Identify which cell holds the provided text, then report its (x, y) central coordinate. 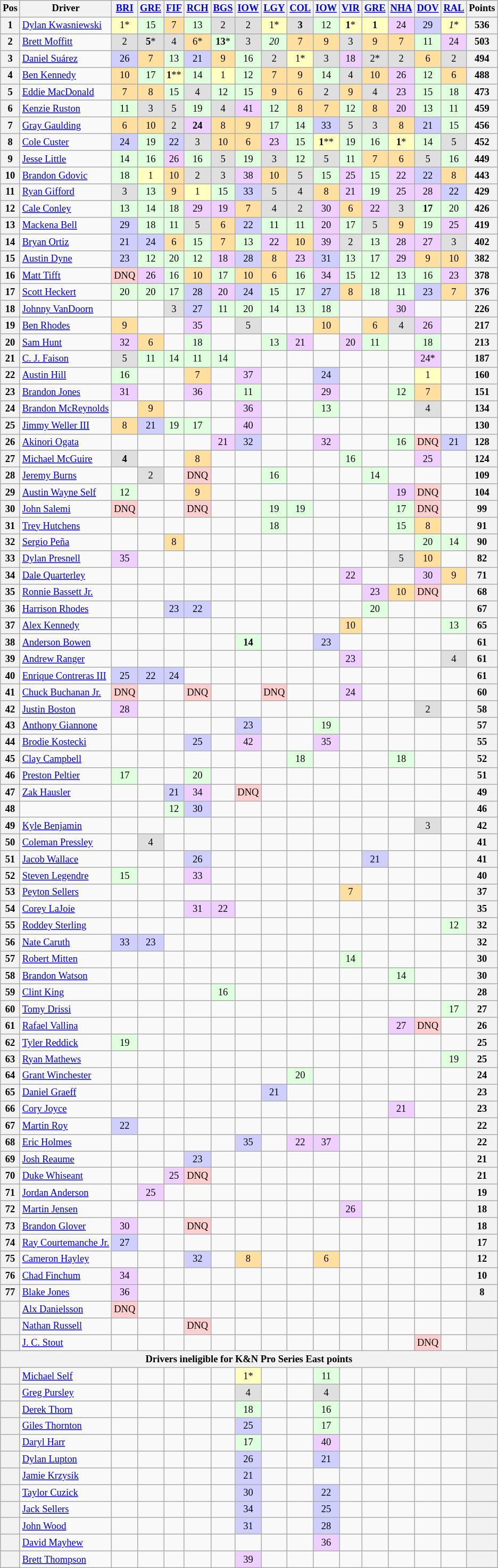
402 (482, 242)
44 (11, 742)
62 (11, 1042)
426 (482, 208)
Derek Thorn (65, 1409)
VIR (351, 9)
NHA (401, 9)
Eddie MacDonald (65, 93)
91 (482, 525)
124 (482, 459)
Points (482, 9)
Drivers ineligible for K&N Pro Series East points (249, 1359)
Brandon McReynolds (65, 409)
Jacob Wallace (65, 859)
Sergio Peña (65, 542)
RCH (197, 9)
Ronnie Bassett Jr. (65, 592)
429 (482, 192)
Roddey Sterling (65, 926)
6* (197, 43)
494 (482, 58)
Anthony Giannone (65, 726)
Alex Kennedy (65, 625)
77 (11, 1293)
Dylan Kwasniewski (65, 26)
Greg Pursley (65, 1393)
John Wood (65, 1526)
COL (300, 9)
Tyler Reddick (65, 1042)
Anderson Bowen (65, 642)
45 (11, 759)
Cameron Hayley (65, 1259)
48 (11, 809)
Tomy Drissi (65, 1009)
Jesse Little (65, 158)
99 (482, 509)
43 (11, 726)
Brett Moffitt (65, 43)
74 (11, 1243)
Bryan Ortiz (65, 242)
47 (11, 792)
Jordan Anderson (65, 1193)
Nate Caruth (65, 942)
Blake Jones (65, 1293)
Ben Kennedy (65, 76)
488 (482, 76)
503 (482, 43)
452 (482, 142)
59 (11, 992)
50 (11, 842)
24* (428, 359)
Giles Thornton (65, 1426)
Dylan Lupton (65, 1459)
Driver (65, 9)
109 (482, 475)
Josh Reaume (65, 1159)
Enrique Contreras III (65, 675)
FIF (175, 9)
187 (482, 359)
BGS (223, 9)
70 (11, 1176)
Robert Mitten (65, 959)
Brodie Kostecki (65, 742)
Corey LaJoie (65, 909)
LGY (275, 9)
56 (11, 942)
64 (11, 1076)
128 (482, 442)
Daryl Harr (65, 1443)
443 (482, 175)
151 (482, 392)
Grant Winchester (65, 1076)
Brett Thompson (65, 1559)
Matt Tifft (65, 275)
Kyle Benjamin (65, 826)
Daniel Graeff (65, 1092)
BRI (124, 9)
449 (482, 158)
217 (482, 325)
54 (11, 909)
Dale Quarterley (65, 575)
2* (375, 58)
Austin Wayne Self (65, 492)
Austin Dyne (65, 258)
Justin Boston (65, 709)
Zak Hausler (65, 792)
13* (223, 43)
Jimmy Weller III (65, 425)
Jack Sellers (65, 1509)
Akinori Ogata (65, 442)
Alx Danielsson (65, 1309)
Daniel Suárez (65, 58)
382 (482, 258)
Brandon Gdovic (65, 175)
Peyton Sellers (65, 892)
Michael McGuire (65, 459)
226 (482, 309)
53 (11, 892)
130 (482, 425)
C. J. Faison (65, 359)
Austin Hill (65, 375)
Brandon Watson (65, 976)
473 (482, 93)
Clint King (65, 992)
82 (482, 559)
Ryan Gifford (65, 192)
Steven Legendre (65, 876)
Mackena Bell (65, 225)
Ray Courtemanche Jr. (65, 1243)
Sam Hunt (65, 342)
90 (482, 542)
Ryan Mathews (65, 1059)
Rafael Vallina (65, 1026)
John Salemi (65, 509)
69 (11, 1159)
J. C. Stout (65, 1343)
Brandon Jones (65, 392)
Martin Roy (65, 1126)
76 (11, 1276)
Brandon Glover (65, 1226)
73 (11, 1226)
David Mayhew (65, 1543)
Clay Campbell (65, 759)
Andrew Ranger (65, 659)
Martin Jensen (65, 1209)
63 (11, 1059)
Pos (11, 9)
72 (11, 1209)
Nathan Russell (65, 1326)
Kenzie Ruston (65, 108)
Jamie Krzysik (65, 1476)
Preston Peltier (65, 776)
5* (151, 43)
134 (482, 409)
RAL (454, 9)
Chad Finchum (65, 1276)
Chuck Buchanan Jr. (65, 692)
Cole Custer (65, 142)
160 (482, 375)
459 (482, 108)
456 (482, 125)
Michael Self (65, 1376)
Jeremy Burns (65, 475)
Gray Gaulding (65, 125)
Coleman Pressley (65, 842)
Taylor Cuzick (65, 1493)
419 (482, 225)
104 (482, 492)
75 (11, 1259)
Johnny VanDoorn (65, 309)
Eric Holmes (65, 1143)
213 (482, 342)
378 (482, 275)
Trey Hutchens (65, 525)
536 (482, 26)
Dylan Presnell (65, 559)
Cory Joyce (65, 1109)
Harrison Rhodes (65, 609)
66 (11, 1109)
Cale Conley (65, 208)
Ben Rhodes (65, 325)
Scott Heckert (65, 292)
Duke Whiseant (65, 1176)
376 (482, 292)
DOV (428, 9)
